Locate the cell with the specified text and output its [X, Y] center coordinate. 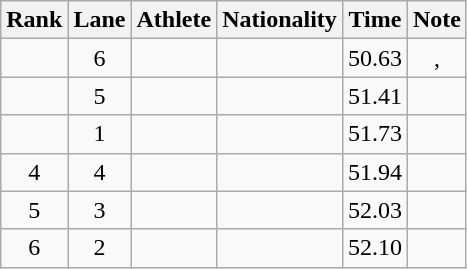
51.73 [374, 134]
51.41 [374, 96]
50.63 [374, 58]
52.03 [374, 210]
Note [436, 20]
51.94 [374, 172]
2 [100, 248]
3 [100, 210]
, [436, 58]
Athlete [174, 20]
Nationality [280, 20]
Rank [34, 20]
Lane [100, 20]
1 [100, 134]
Time [374, 20]
52.10 [374, 248]
